Find where the given text appears and provide that cell's center as [x, y] coordinate. 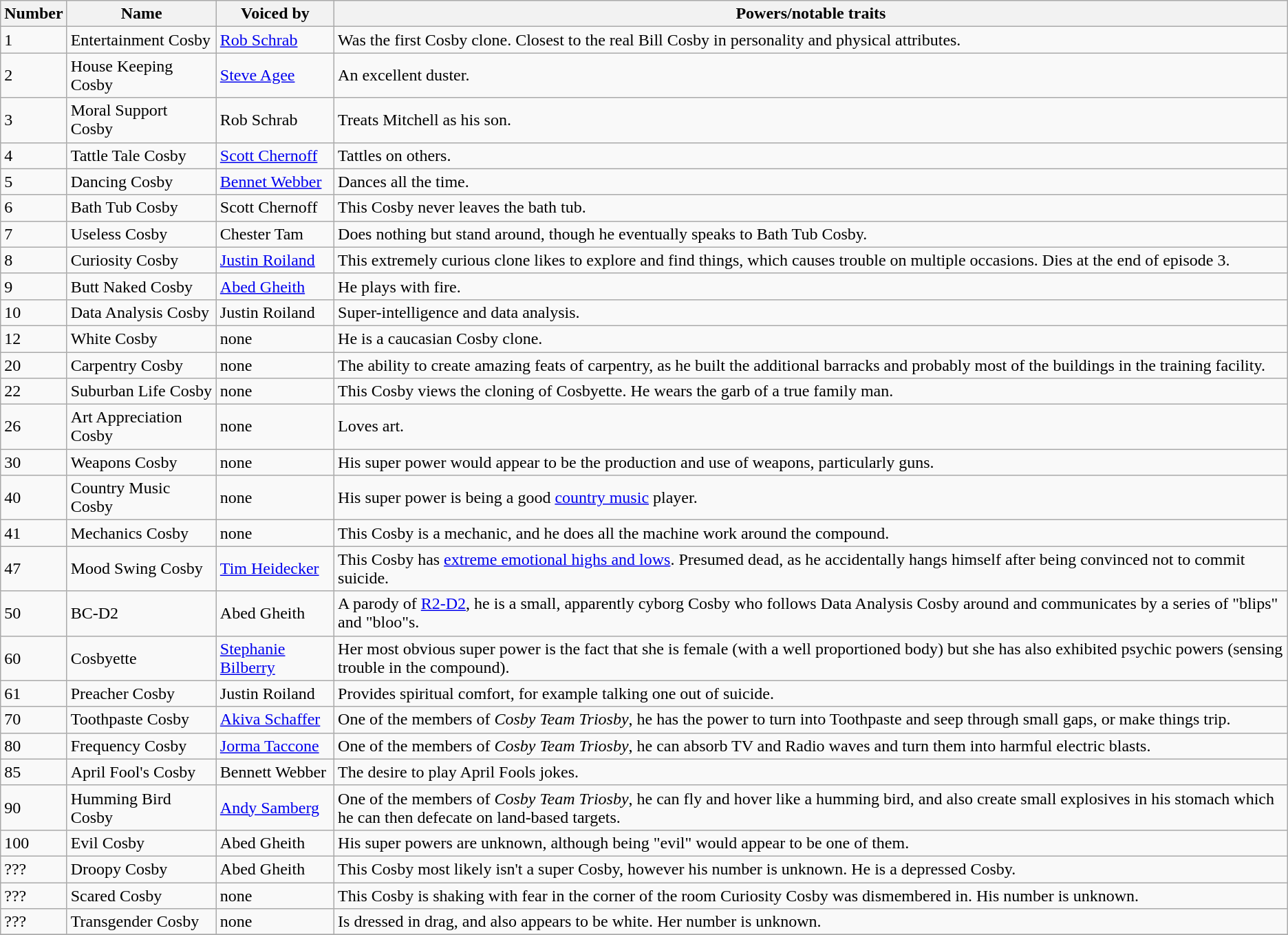
Useless Cosby [142, 234]
47 [34, 568]
2 [34, 76]
Butt Naked Cosby [142, 286]
Steve Agee [275, 76]
Preacher Cosby [142, 694]
One of the members of Cosby Team Triosby, he has the power to turn into Toothpaste and seep through small gaps, or make things trip. [811, 720]
1 [34, 40]
Moral Support Cosby [142, 120]
This Cosby has extreme emotional highs and lows. Presumed dead, as he accidentally hangs himself after being convinced not to commit suicide. [811, 568]
Chester Tam [275, 234]
30 [34, 462]
Weapons Cosby [142, 462]
6 [34, 208]
26 [34, 427]
Bennet Webber [275, 182]
He is a caucasian Cosby clone. [811, 338]
Does nothing but stand around, though he eventually speaks to Bath Tub Cosby. [811, 234]
Frequency Cosby [142, 746]
Powers/notable traits [811, 14]
Treats Mitchell as his son. [811, 120]
Dances all the time. [811, 182]
3 [34, 120]
100 [34, 843]
His super power is being a good country music player. [811, 498]
Cosbyette [142, 658]
Mood Swing Cosby [142, 568]
Stephanie Bilberry [275, 658]
Evil Cosby [142, 843]
9 [34, 286]
House Keeping Cosby [142, 76]
Andy Samberg [275, 808]
8 [34, 260]
Suburban Life Cosby [142, 391]
This extremely curious clone likes to explore and find things, which causes trouble on multiple occasions. Dies at the end of episode 3. [811, 260]
60 [34, 658]
Was the first Cosby clone. Closest to the real Bill Cosby in personality and physical attributes. [811, 40]
80 [34, 746]
This Cosby is a mechanic, and he does all the machine work around the compound. [811, 533]
Tattles on others. [811, 155]
The desire to play April Fools jokes. [811, 772]
Voiced by [275, 14]
Entertainment Cosby [142, 40]
His super powers are unknown, although being "evil" would appear to be one of them. [811, 843]
Humming Bird Cosby [142, 808]
White Cosby [142, 338]
41 [34, 533]
Bath Tub Cosby [142, 208]
His super power would appear to be the production and use of weapons, particularly guns. [811, 462]
5 [34, 182]
Dancing Cosby [142, 182]
20 [34, 365]
Provides spiritual comfort, for example talking one out of suicide. [811, 694]
Droopy Cosby [142, 869]
This Cosby most likely isn't a super Cosby, however his number is unknown. He is a depressed Cosby. [811, 869]
Carpentry Cosby [142, 365]
Name [142, 14]
50 [34, 614]
One of the members of Cosby Team Triosby, he can absorb TV and Radio waves and turn them into harmful electric blasts. [811, 746]
April Fool's Cosby [142, 772]
A parody of R2-D2, he is a small, apparently cyborg Cosby who follows Data Analysis Cosby around and communicates by a series of "blips" and "bloo"s. [811, 614]
Curiosity Cosby [142, 260]
This Cosby views the cloning of Cosbyette. He wears the garb of a true family man. [811, 391]
90 [34, 808]
85 [34, 772]
61 [34, 694]
40 [34, 498]
Data Analysis Cosby [142, 312]
12 [34, 338]
The ability to create amazing feats of carpentry, as he built the additional barracks and probably most of the buildings in the training facility. [811, 365]
Super-intelligence and data analysis. [811, 312]
Tattle Tale Cosby [142, 155]
Is dressed in drag, and also appears to be white. Her number is unknown. [811, 922]
Akiva Schaffer [275, 720]
Mechanics Cosby [142, 533]
BC-D2 [142, 614]
Jorma Taccone [275, 746]
Loves art. [811, 427]
This Cosby never leaves the bath tub. [811, 208]
Toothpaste Cosby [142, 720]
70 [34, 720]
Tim Heidecker [275, 568]
Scared Cosby [142, 895]
4 [34, 155]
An excellent duster. [811, 76]
Bennett Webber [275, 772]
22 [34, 391]
He plays with fire. [811, 286]
Number [34, 14]
Art Appreciation Cosby [142, 427]
Country Music Cosby [142, 498]
7 [34, 234]
Transgender Cosby [142, 922]
This Cosby is shaking with fear in the corner of the room Curiosity Cosby was dismembered in. His number is unknown. [811, 895]
10 [34, 312]
